Provide the [X, Y] coordinate of the cell's center where the given text is located.  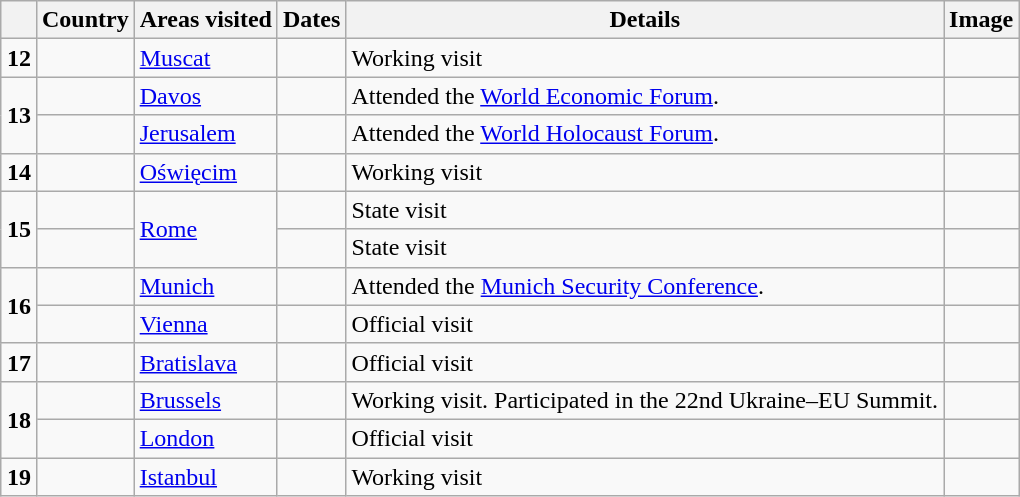
Jerusalem [206, 134]
London [206, 438]
Munich [206, 286]
Image [982, 20]
Dates [311, 20]
17 [18, 362]
Attended the World Holocaust Forum. [645, 134]
Attended the Munich Security Conference. [645, 286]
Rome [206, 229]
Attended the World Economic Forum. [645, 96]
Details [645, 20]
15 [18, 229]
Working visit. Participated in the 22nd Ukraine–EU Summit. [645, 400]
14 [18, 172]
Muscat [206, 58]
Vienna [206, 324]
19 [18, 477]
13 [18, 115]
Bratislava [206, 362]
18 [18, 419]
Oświęcim [206, 172]
Areas visited [206, 20]
Country [85, 20]
12 [18, 58]
Brussels [206, 400]
16 [18, 305]
Davos [206, 96]
Istanbul [206, 477]
